Locate the cell with the specified text and output its (X, Y) center coordinate. 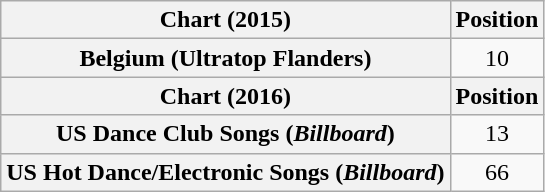
Chart (2016) (226, 96)
66 (497, 172)
US Hot Dance/Electronic Songs (Billboard) (226, 172)
Belgium (Ultratop Flanders) (226, 58)
US Dance Club Songs (Billboard) (226, 134)
10 (497, 58)
13 (497, 134)
Chart (2015) (226, 20)
